For the text-containing cell, return its midpoint in (X, Y) coordinate format. 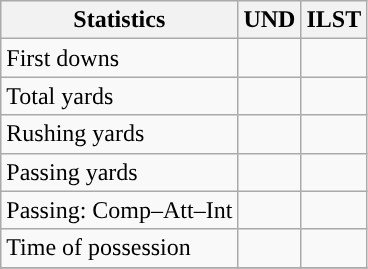
First downs (120, 58)
Total yards (120, 96)
Rushing yards (120, 134)
Passing yards (120, 172)
Passing: Comp–Att–Int (120, 210)
ILST (334, 20)
Statistics (120, 20)
UND (270, 20)
Time of possession (120, 248)
